For the text-containing cell, return its midpoint in [X, Y] coordinate format. 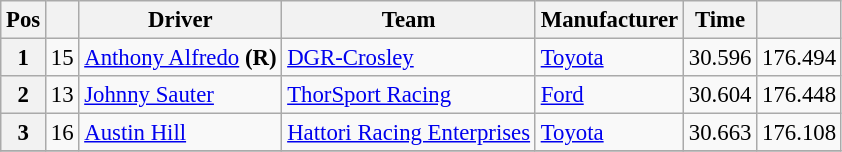
1 [24, 58]
30.663 [720, 133]
30.596 [720, 58]
Manufacturer [609, 20]
30.604 [720, 95]
Ford [609, 95]
ThorSport Racing [409, 95]
Austin Hill [180, 133]
Hattori Racing Enterprises [409, 133]
Anthony Alfredo (R) [180, 58]
Driver [180, 20]
3 [24, 133]
Johnny Sauter [180, 95]
Time [720, 20]
Team [409, 20]
176.448 [800, 95]
16 [62, 133]
13 [62, 95]
2 [24, 95]
DGR-Crosley [409, 58]
15 [62, 58]
176.108 [800, 133]
Pos [24, 20]
176.494 [800, 58]
